Extract the [X, Y] coordinate from the center of the cell holding the provided text.  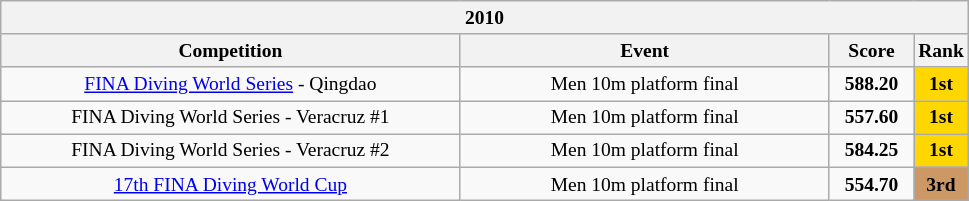
Rank [942, 50]
FINA Diving World Series - Veracruz #1 [230, 118]
FINA Diving World Series - Qingdao [230, 84]
Event [644, 50]
554.70 [871, 184]
17th FINA Diving World Cup [230, 184]
FINA Diving World Series - Veracruz #2 [230, 150]
3rd [942, 184]
584.25 [871, 150]
2010 [485, 18]
588.20 [871, 84]
557.60 [871, 118]
Score [871, 50]
Competition [230, 50]
